Return [x, y] of the center of cell containing provided text 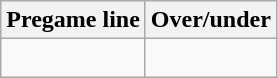
Over/under [210, 20]
Pregame line [74, 20]
